Detect which cell encompasses the target text, then output its (X, Y) center coordinate. 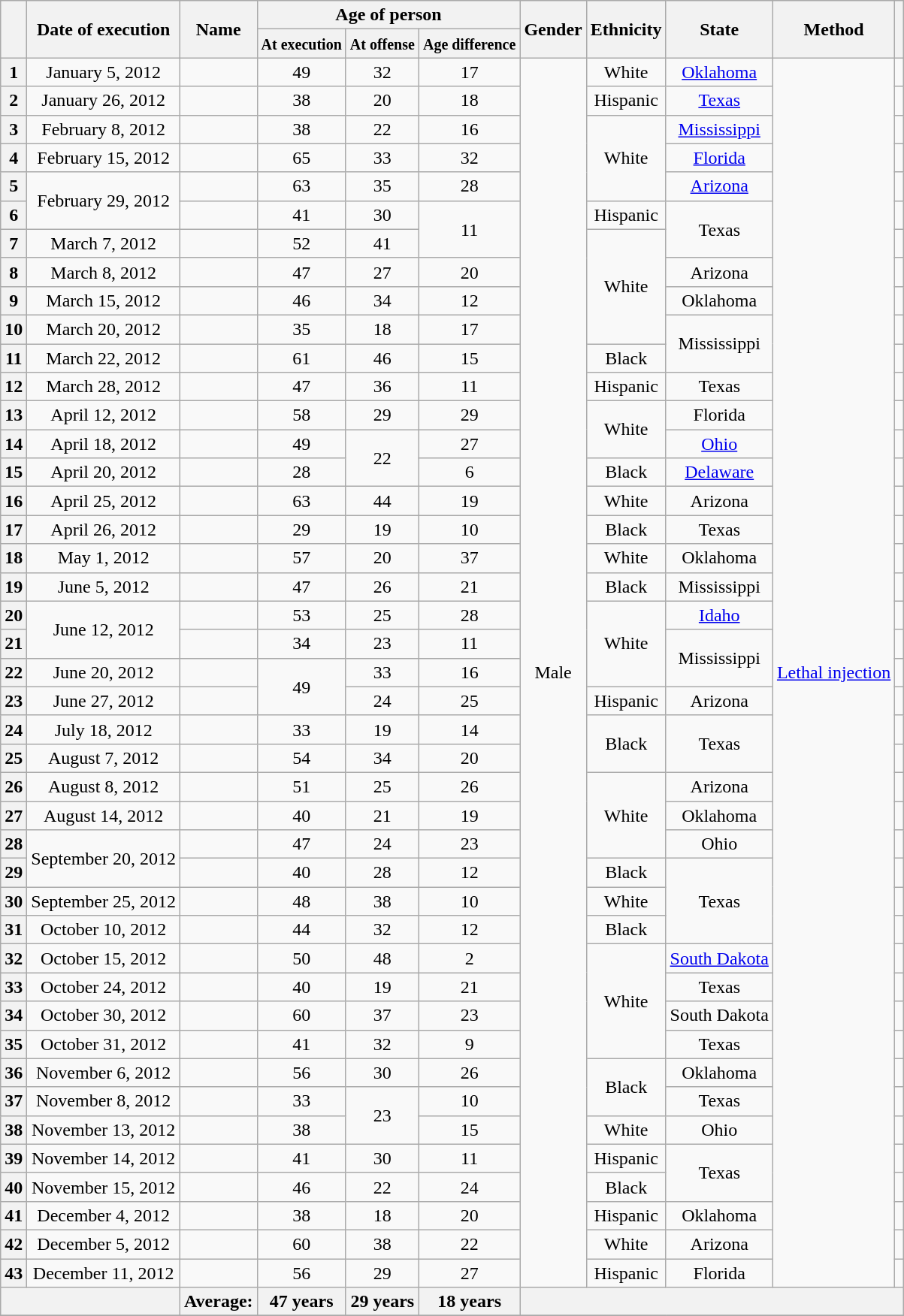
September 20, 2012 (104, 859)
May 1, 2012 (104, 558)
March 22, 2012 (104, 358)
3 (14, 129)
March 7, 2012 (104, 243)
October 10, 2012 (104, 930)
50 (301, 958)
June 27, 2012 (104, 701)
13 (14, 415)
65 (301, 158)
Age of person (389, 15)
Idaho (719, 615)
Name (219, 29)
March 15, 2012 (104, 300)
November 14, 2012 (104, 1158)
June 5, 2012 (104, 587)
November 15, 2012 (104, 1187)
December 5, 2012 (104, 1244)
52 (301, 243)
April 18, 2012 (104, 444)
Male (553, 673)
7 (14, 243)
March 8, 2012 (104, 272)
July 18, 2012 (104, 729)
54 (301, 758)
39 (14, 1158)
August 14, 2012 (104, 815)
57 (301, 558)
Average: (219, 1302)
November 8, 2012 (104, 1101)
29 years (382, 1302)
April 26, 2012 (104, 530)
8 (14, 272)
June 12, 2012 (104, 629)
Gender (553, 29)
Age difference (469, 44)
1 (14, 72)
43 (14, 1273)
September 25, 2012 (104, 901)
47 years (301, 1302)
February 8, 2012 (104, 129)
April 20, 2012 (104, 472)
51 (301, 786)
April 25, 2012 (104, 501)
Ethnicity (626, 29)
August 7, 2012 (104, 758)
Lethal injection (833, 673)
January 5, 2012 (104, 72)
5 (14, 186)
November 6, 2012 (104, 1073)
December 4, 2012 (104, 1215)
At execution (301, 44)
February 29, 2012 (104, 201)
Date of execution (104, 29)
August 8, 2012 (104, 786)
December 11, 2012 (104, 1273)
October 31, 2012 (104, 1044)
State (719, 29)
February 15, 2012 (104, 158)
53 (301, 615)
March 20, 2012 (104, 329)
October 24, 2012 (104, 987)
58 (301, 415)
18 years (469, 1302)
March 28, 2012 (104, 387)
At offense (382, 44)
June 20, 2012 (104, 672)
42 (14, 1244)
November 13, 2012 (104, 1130)
January 26, 2012 (104, 101)
October 30, 2012 (104, 1016)
61 (301, 358)
31 (14, 930)
April 12, 2012 (104, 415)
October 15, 2012 (104, 958)
Delaware (719, 472)
Method (833, 29)
4 (14, 158)
